Find where the given text appears and provide that cell's center as (x, y) coordinate. 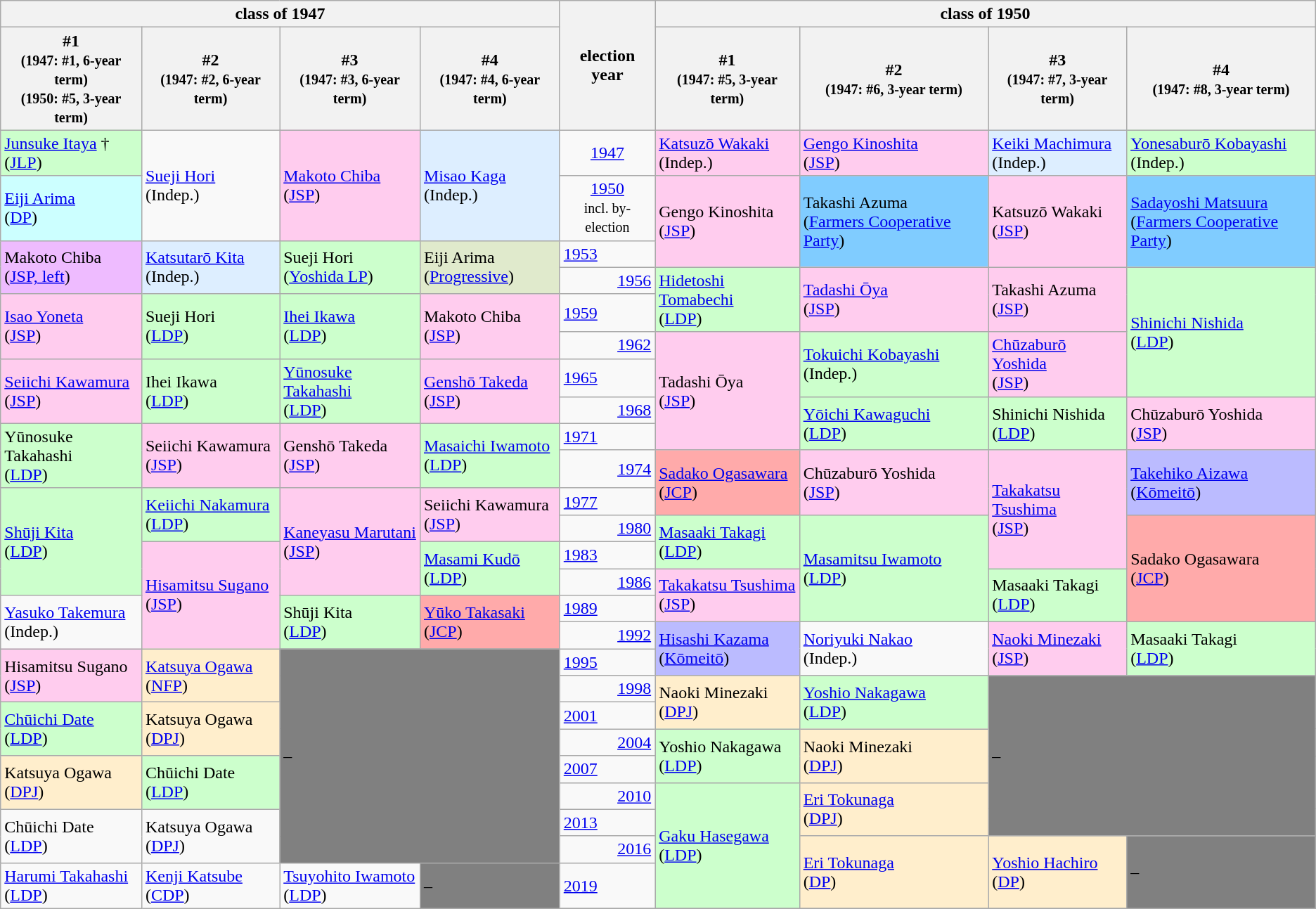
Eri Tokunaga(DPJ) (894, 809)
Hisashi Kazama(Kōmeitō) (728, 649)
Eiji Arima(Progressive) (489, 267)
1950incl. by-election (607, 208)
2001 (607, 716)
1989 (607, 609)
Katsuya Ogawa(NFP) (210, 676)
#2(1947: #2, 6-year term) (210, 79)
Sueji Hori(Indep.) (210, 186)
1995 (607, 662)
Noriyuki Nakao(Indep.) (894, 649)
2004 (607, 742)
Gaku Hasegawa(LDP) (728, 845)
#3(1947: #3, 6-year term) (350, 79)
Harumi Takahashi(LDP) (72, 886)
Isao Yoneta(JSP) (72, 326)
#1(1947: #1, 6-year term)(1950: #5, 3-year term) (72, 79)
2007 (607, 769)
2016 (607, 849)
Yoshio Hachiro(DP) (1057, 872)
Keiki Machimura(Indep.) (1057, 153)
2019 (607, 886)
Eiji Arima(DP) (72, 208)
1977 (607, 501)
Takashi Azuma(Farmers Cooperative Party) (894, 221)
1974 (607, 469)
1947 (607, 153)
Takehiko Aizawa(Kōmeitō) (1222, 482)
Katsuzō Wakaki(JSP) (1057, 221)
1971 (607, 437)
#4(1947: #4, 6-year term) (489, 79)
Misao Kaga(Indep.) (489, 186)
1986 (607, 581)
Masamitsu Iwamoto(LDP) (894, 568)
Tsuyohito Iwamoto(LDP) (350, 886)
Hidetoshi Tomabechi(LDP) (728, 299)
#4(1947: #8, 3-year term) (1222, 79)
Kenji Katsube(CDP) (210, 886)
Yonesaburō Kobayashi(Indep.) (1222, 153)
Eri Tokunaga(DP) (894, 872)
Kaneyasu Marutani(JSP) (350, 541)
Katsuzō Wakaki(Indep.) (728, 153)
Takashi Azuma(JSP) (1057, 299)
Masami Kudō(LDP) (489, 568)
Junsuke Itaya †(JLP) (72, 153)
class of 1947 (280, 14)
1968 (607, 410)
#1(1947: #5, 3-year term) (728, 79)
1959 (607, 313)
Yōichi Kawaguchi(LDP) (894, 423)
1962 (607, 345)
Keiichi Nakamura(LDP) (210, 515)
1980 (607, 528)
1992 (607, 636)
1983 (607, 555)
Sueji Hori(Yoshida LP) (350, 267)
Sueji Hori(LDP) (210, 326)
Katsutarō Kita(Indep.) (210, 267)
2010 (607, 796)
Makoto Chiba(JSP, left) (72, 267)
election year (607, 65)
class of 1950 (986, 14)
1965 (607, 378)
Tokuichi Kobayashi(Indep.) (894, 364)
1956 (607, 281)
Sadayoshi Matsuura(Farmers Cooperative Party) (1222, 221)
Yasuko Takemura(Indep.) (72, 622)
#3(1947: #7, 3-year term) (1057, 79)
Yūko Takasaki(JCP) (489, 622)
1953 (607, 254)
2013 (607, 823)
Naoki Minezaki(JSP) (1057, 649)
#2(1947: #6, 3-year term) (894, 79)
1998 (607, 689)
Masaichi Iwamoto(LDP) (489, 456)
